From the cell containing the given text, extract its center point as [x, y] coordinate. 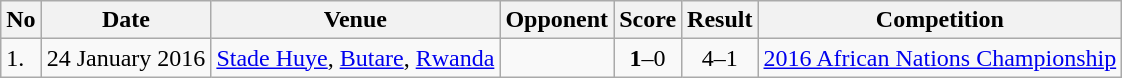
24 January 2016 [126, 58]
1. [21, 58]
No [21, 20]
Stade Huye, Butare, Rwanda [356, 58]
1–0 [648, 58]
2016 African Nations Championship [940, 58]
Score [648, 20]
Competition [940, 20]
Venue [356, 20]
Opponent [557, 20]
Result [720, 20]
Date [126, 20]
4–1 [720, 58]
